Identify which cell holds the provided text, then report its [x, y] central coordinate. 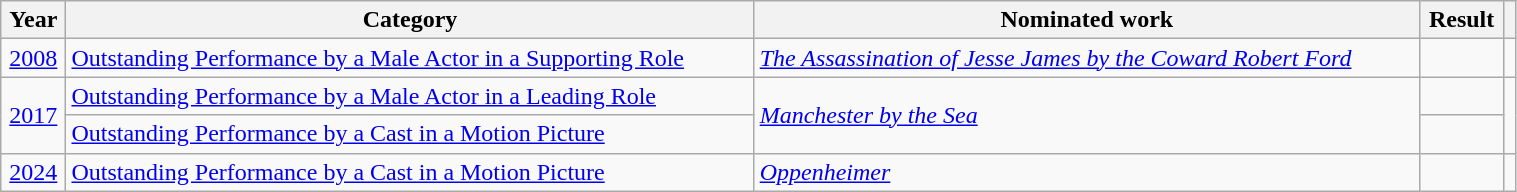
Result [1461, 20]
Nominated work [1086, 20]
Category [410, 20]
2008 [34, 58]
2017 [34, 115]
Year [34, 20]
Outstanding Performance by a Male Actor in a Supporting Role [410, 58]
Oppenheimer [1086, 172]
The Assassination of Jesse James by the Coward Robert Ford [1086, 58]
Outstanding Performance by a Male Actor in a Leading Role [410, 96]
Manchester by the Sea [1086, 115]
2024 [34, 172]
